Capture the cell that displays the provided text and extract its [x, y] central coordinate. 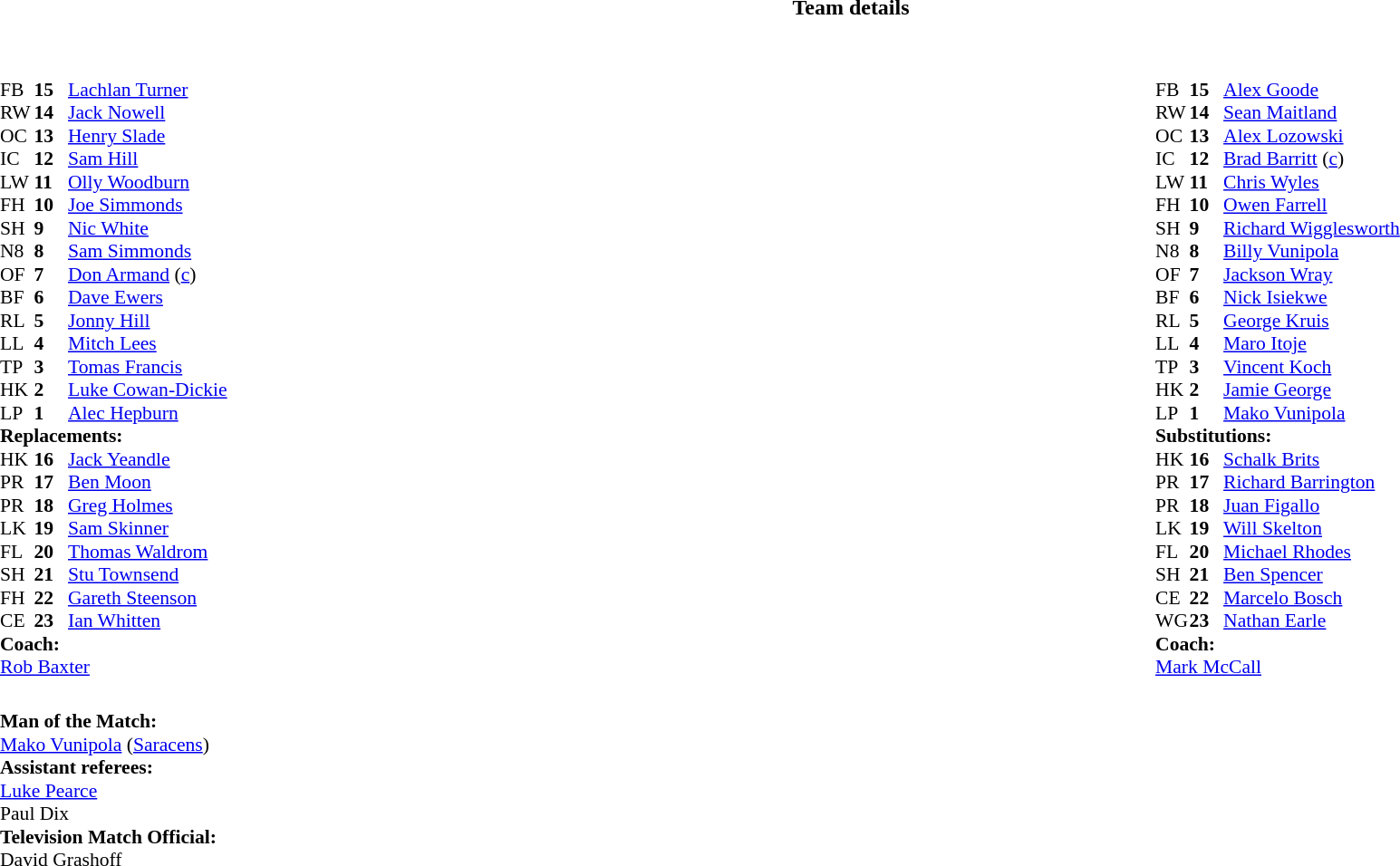
Owen Farrell [1312, 206]
Alec Hepburn [148, 413]
Joe Simmonds [148, 206]
Mako Vunipola [1312, 413]
Sam Simmonds [148, 251]
Olly Woodburn [148, 182]
Marcelo Bosch [1312, 598]
Substitutions: [1278, 436]
Jonny Hill [148, 321]
Jack Nowell [148, 113]
Mitch Lees [148, 343]
Billy Vunipola [1312, 251]
Will Skelton [1312, 528]
Maro Itoje [1312, 343]
Sam Hill [148, 159]
Don Armand (c) [148, 274]
Brad Barritt (c) [1312, 159]
Gareth Steenson [148, 598]
Chris Wyles [1312, 182]
Schalk Brits [1312, 459]
Ian Whitten [148, 621]
Alex Goode [1312, 90]
Richard Wigglesworth [1312, 228]
Vincent Koch [1312, 367]
Dave Ewers [148, 298]
Luke Cowan-Dickie [148, 390]
Henry Slade [148, 136]
Jack Yeandle [148, 459]
Jackson Wray [1312, 274]
Nic White [148, 228]
WG [1173, 621]
Replacements: [114, 436]
Alex Lozowski [1312, 136]
Tomas Francis [148, 367]
Thomas Waldrom [148, 552]
Mark McCall [1278, 668]
Nick Isiekwe [1312, 298]
Richard Barrington [1312, 483]
Nathan Earle [1312, 621]
Jamie George [1312, 390]
Juan Figallo [1312, 505]
George Kruis [1312, 321]
Michael Rhodes [1312, 552]
Lachlan Turner [148, 90]
Sean Maitland [1312, 113]
Greg Holmes [148, 505]
Rob Baxter [114, 668]
Stu Townsend [148, 575]
Ben Moon [148, 483]
Sam Skinner [148, 528]
Ben Spencer [1312, 575]
